Pinpoint the cell where the given text exists, returning its [X, Y] midpoint coordinate. 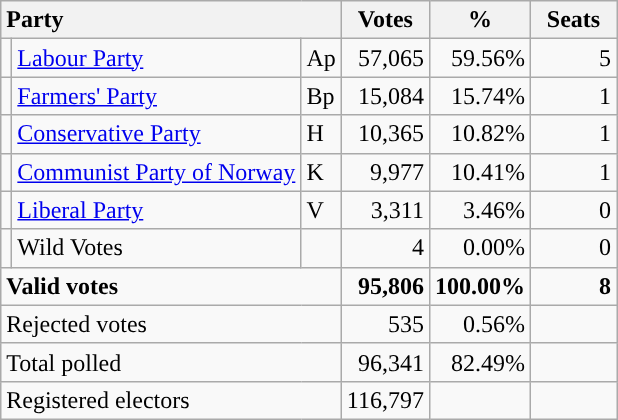
10,365 [385, 134]
5 [574, 58]
Seats [574, 20]
3.46% [480, 210]
Conservative Party [156, 134]
K [321, 172]
0.56% [480, 324]
100.00% [480, 286]
Ap [321, 58]
15.74% [480, 96]
Votes [385, 20]
10.82% [480, 134]
0.00% [480, 248]
Total polled [172, 362]
% [480, 20]
15,084 [385, 96]
10.41% [480, 172]
82.49% [480, 362]
Labour Party [156, 58]
116,797 [385, 400]
H [321, 134]
Wild Votes [156, 248]
8 [574, 286]
95,806 [385, 286]
Farmers' Party [156, 96]
4 [385, 248]
9,977 [385, 172]
Party [172, 20]
57,065 [385, 58]
Liberal Party [156, 210]
Registered electors [172, 400]
Valid votes [172, 286]
Rejected votes [172, 324]
59.56% [480, 58]
Bp [321, 96]
535 [385, 324]
V [321, 210]
3,311 [385, 210]
96,341 [385, 362]
Communist Party of Norway [156, 172]
